From the cell containing the given text, extract its center point as (x, y) coordinate. 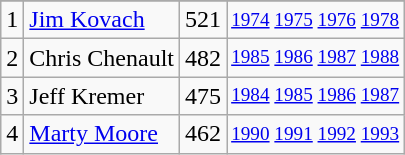
1985 1986 1987 1988 (316, 58)
521 (204, 20)
Chris Chenault (102, 58)
1 (12, 20)
Jeff Kremer (102, 96)
2 (12, 58)
482 (204, 58)
4 (12, 134)
Marty Moore (102, 134)
1990 1991 1992 1993 (316, 134)
475 (204, 96)
Jim Kovach (102, 20)
462 (204, 134)
1974 1975 1976 1978 (316, 20)
3 (12, 96)
1984 1985 1986 1987 (316, 96)
